Provide the (X, Y) coordinate of the cell's center where the given text is located.  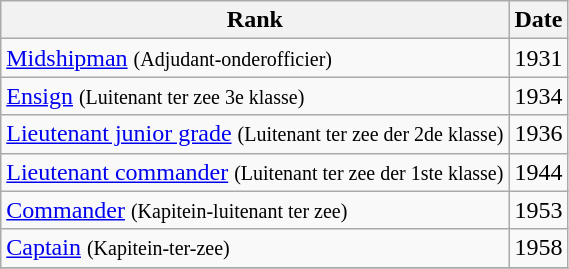
Rank (255, 20)
Ensign (Luitenant ter zee 3e klasse) (255, 96)
Lieutenant commander (Luitenant ter zee der 1ste klasse) (255, 172)
1936 (538, 134)
1958 (538, 248)
Commander (Kapitein-luitenant ter zee) (255, 210)
1953 (538, 210)
Midshipman (Adjudant-onderofficier) (255, 58)
Date (538, 20)
1944 (538, 172)
1934 (538, 96)
1931 (538, 58)
Captain (Kapitein-ter-zee) (255, 248)
Lieutenant junior grade (Luitenant ter zee der 2de klasse) (255, 134)
